Return the (X, Y) coordinate for the center point of the cell that contains the specified text.  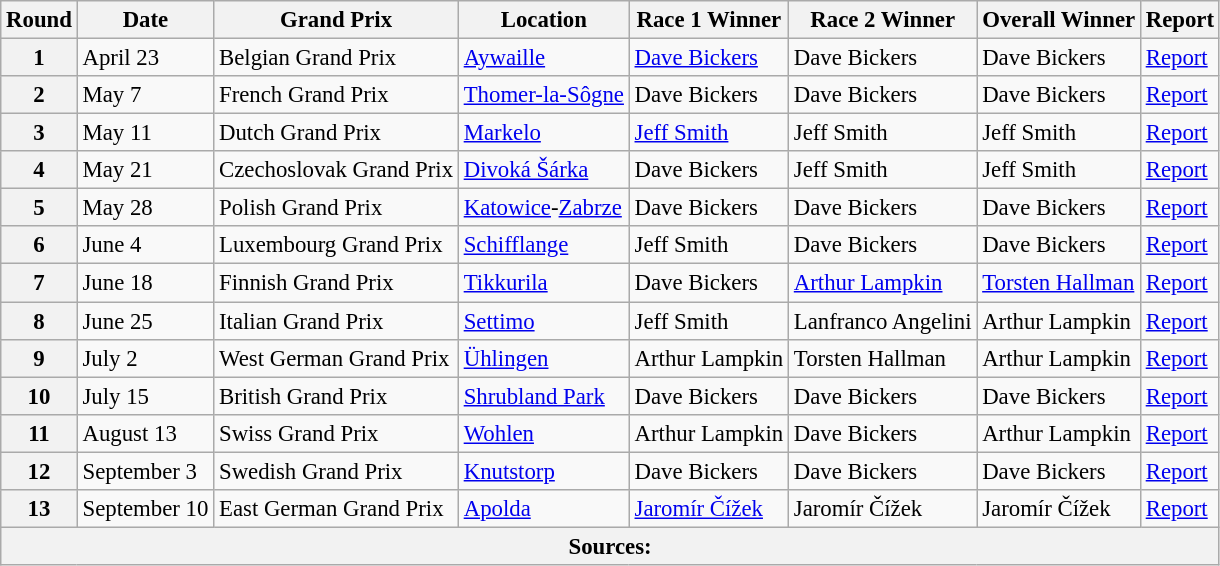
East German Grand Prix (336, 509)
Schifflange (544, 245)
Shrubland Park (544, 396)
Date (145, 20)
August 13 (145, 433)
Apolda (544, 509)
Finnish Grand Prix (336, 283)
Italian Grand Prix (336, 321)
British Grand Prix (336, 396)
September 3 (145, 471)
May 7 (145, 95)
6 (39, 245)
9 (39, 358)
Race 2 Winner (883, 20)
Knutstorp (544, 471)
Aywaille (544, 58)
Race 1 Winner (708, 20)
11 (39, 433)
July 15 (145, 396)
Wohlen (544, 433)
June 4 (145, 245)
10 (39, 396)
1 (39, 58)
September 10 (145, 509)
Belgian Grand Prix (336, 58)
May 21 (145, 170)
Location (544, 20)
Czechoslovak Grand Prix (336, 170)
Swedish Grand Prix (336, 471)
West German Grand Prix (336, 358)
Ühlingen (544, 358)
June 18 (145, 283)
Polish Grand Prix (336, 208)
May 11 (145, 133)
June 25 (145, 321)
Tikkurila (544, 283)
4 (39, 170)
Lanfranco Angelini (883, 321)
July 2 (145, 358)
Luxembourg Grand Prix (336, 245)
7 (39, 283)
April 23 (145, 58)
Settimo (544, 321)
5 (39, 208)
12 (39, 471)
Divoká Šárka (544, 170)
Swiss Grand Prix (336, 433)
2 (39, 95)
Round (39, 20)
3 (39, 133)
13 (39, 509)
Dutch Grand Prix (336, 133)
Overall Winner (1059, 20)
Markelo (544, 133)
Grand Prix (336, 20)
Katowice-Zabrze (544, 208)
Sources: (610, 546)
8 (39, 321)
French Grand Prix (336, 95)
May 28 (145, 208)
Thomer-la-Sôgne (544, 95)
